Pinpoint the cell where the given text exists, returning its (x, y) midpoint coordinate. 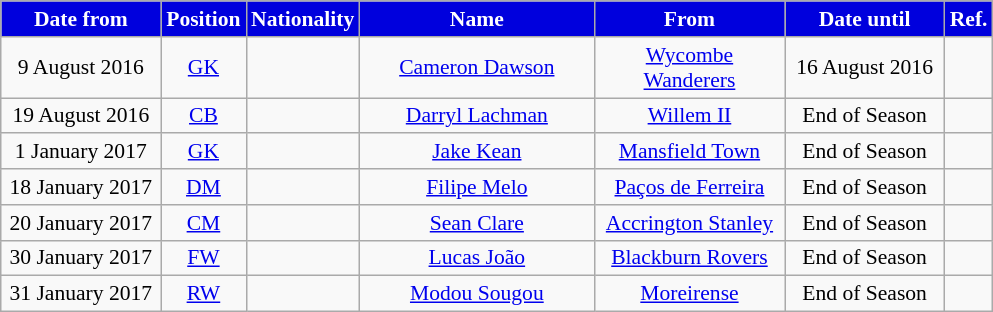
20 January 2017 (81, 223)
Moreirense (689, 294)
Lucas João (476, 258)
16 August 2016 (865, 68)
18 January 2017 (81, 187)
Modou Sougou (476, 294)
Position (204, 19)
DM (204, 187)
31 January 2017 (81, 294)
1 January 2017 (81, 152)
CB (204, 116)
Sean Clare (476, 223)
Jake Kean (476, 152)
FW (204, 258)
Accrington Stanley (689, 223)
Willem II (689, 116)
9 August 2016 (81, 68)
19 August 2016 (81, 116)
Date from (81, 19)
30 January 2017 (81, 258)
Paços de Ferreira (689, 187)
Darryl Lachman (476, 116)
CM (204, 223)
Mansfield Town (689, 152)
Date until (865, 19)
Filipe Melo (476, 187)
Wycombe Wanderers (689, 68)
Name (476, 19)
Blackburn Rovers (689, 258)
Ref. (969, 19)
Nationality (302, 19)
From (689, 19)
RW (204, 294)
Cameron Dawson (476, 68)
